Capture the cell that displays the provided text and extract its (x, y) central coordinate. 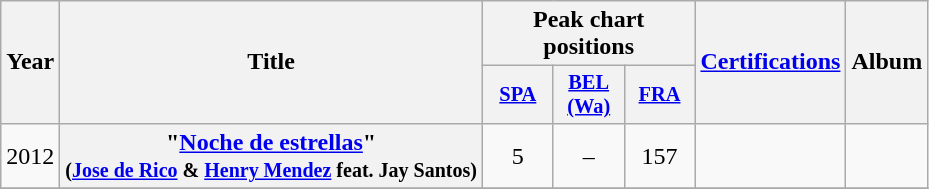
Title (272, 62)
2012 (30, 156)
– (588, 156)
FRA (660, 95)
Year (30, 62)
157 (660, 156)
Certifications (770, 62)
SPA (518, 95)
Album (887, 62)
5 (518, 156)
Peak chart positions (588, 34)
"Noche de estrellas" (Jose de Rico & Henry Mendez feat. Jay Santos) (272, 156)
BEL (Wa) (588, 95)
